Scan for the cell matching the given text and deliver its (x, y) coordinate at center. 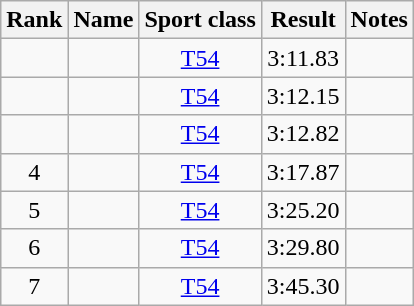
3:29.80 (303, 248)
3:11.83 (303, 58)
5 (34, 210)
6 (34, 248)
Rank (34, 20)
4 (34, 172)
3:45.30 (303, 286)
7 (34, 286)
3:12.15 (303, 96)
Notes (379, 20)
3:25.20 (303, 210)
3:17.87 (303, 172)
Result (303, 20)
Name (104, 20)
Sport class (200, 20)
3:12.82 (303, 134)
